Return [X, Y] of the center of cell containing provided text 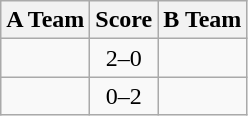
2–0 [124, 58]
A Team [46, 20]
0–2 [124, 96]
Score [124, 20]
B Team [202, 20]
